From the cell containing the given text, extract its center point as (x, y) coordinate. 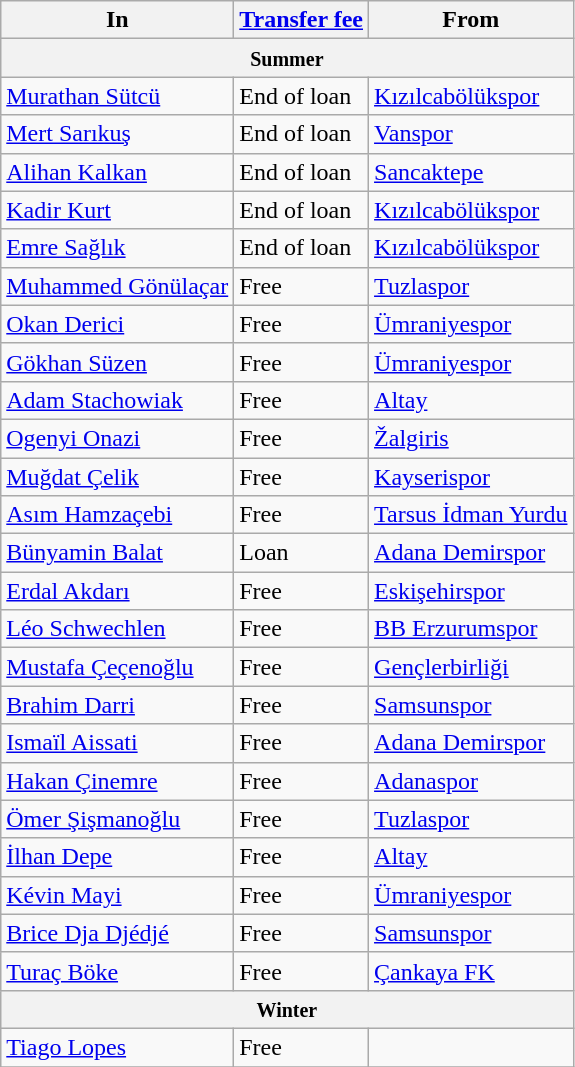
Erdal Akdarı (118, 591)
Kévin Mayi (118, 895)
Ismaïl Aissati (118, 743)
Gençlerbirliği (471, 667)
Transfer fee (302, 20)
Alihan Kalkan (118, 172)
Winter (287, 1009)
Ömer Şişmanoğlu (118, 819)
Gökhan Süzen (118, 362)
Tiago Lopes (118, 1047)
Kadir Kurt (118, 210)
Muhammed Gönülaçar (118, 286)
In (118, 20)
Turaç Böke (118, 971)
Okan Derici (118, 324)
Vanspor (471, 134)
Eskişehirspor (471, 591)
Asım Hamzaçebi (118, 515)
Ogenyi Onazi (118, 438)
From (471, 20)
Léo Schwechlen (118, 629)
Tarsus İdman Yurdu (471, 515)
Mustafa Çeçenoğlu (118, 667)
Kayserispor (471, 477)
Hakan Çinemre (118, 781)
İlhan Depe (118, 857)
Mert Sarıkuş (118, 134)
Emre Sağlık (118, 248)
Adam Stachowiak (118, 400)
Murathan Sütcü (118, 96)
Brice Dja Djédjé (118, 933)
Çankaya FK (471, 971)
Bünyamin Balat (118, 553)
Muğdat Çelik (118, 477)
Loan (302, 553)
Adanaspor (471, 781)
Brahim Darri (118, 705)
Žalgiris (471, 438)
Summer (287, 58)
BB Erzurumspor (471, 629)
Sancaktepe (471, 172)
